From the cell containing the given text, extract its center point as (X, Y) coordinate. 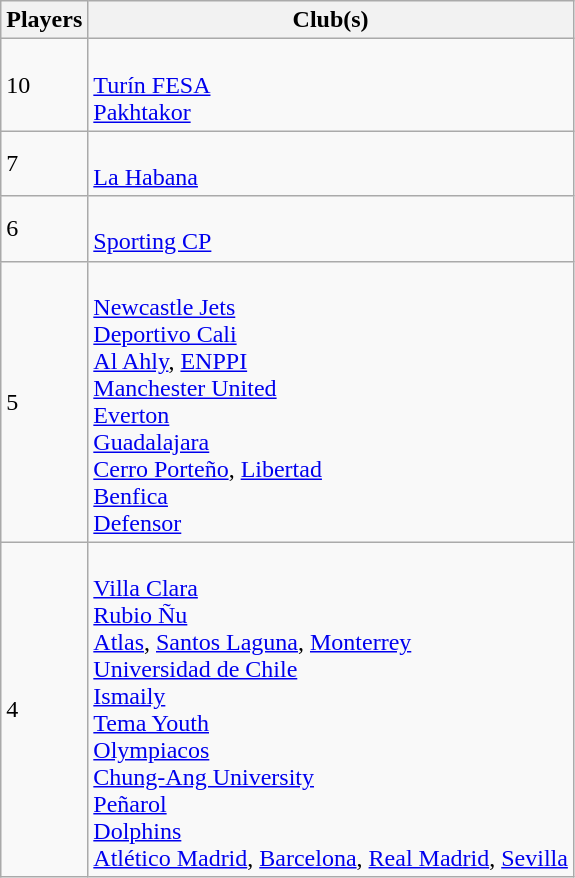
7 (44, 164)
Newcastle Jets Deportivo Cali Al Ahly, ENPPI Manchester United Everton Guadalajara Cerro Porteño, Libertad Benfica Defensor (331, 402)
5 (44, 402)
Club(s) (331, 20)
6 (44, 228)
La Habana (331, 164)
10 (44, 85)
Turín FESA Pakhtakor (331, 85)
Sporting CP (331, 228)
Players (44, 20)
4 (44, 710)
